Find where the given text appears and provide that cell's center as [x, y] coordinate. 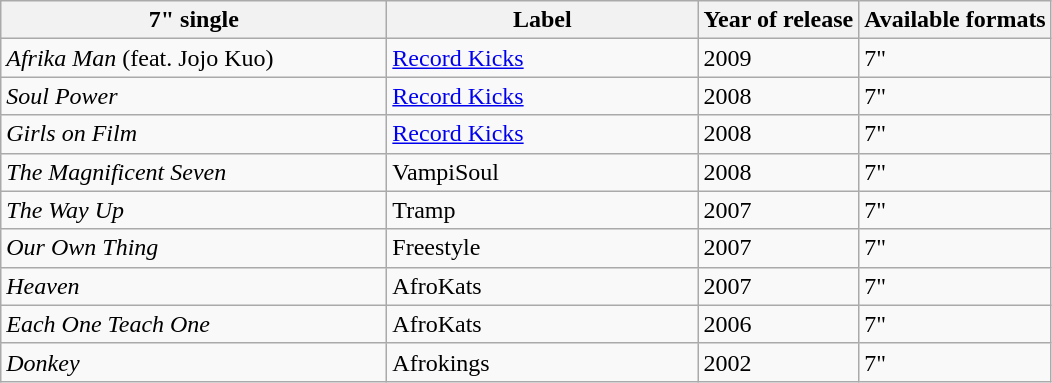
Label [542, 20]
2009 [778, 58]
Soul Power [194, 96]
2002 [778, 362]
Year of release [778, 20]
7" single [194, 20]
Each One Teach One [194, 324]
Afrika Man (feat. Jojo Kuo) [194, 58]
Heaven [194, 286]
The Magnificent Seven [194, 172]
Our Own Thing [194, 248]
Donkey [194, 362]
The Way Up [194, 210]
VampiSoul [542, 172]
Freestyle [542, 248]
Tramp [542, 210]
Available formats [956, 20]
Afrokings [542, 362]
2006 [778, 324]
Girls on Film [194, 134]
